For the text-containing cell, return its midpoint in [X, Y] coordinate format. 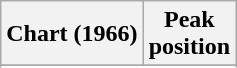
Peakposition [189, 34]
Chart (1966) [72, 34]
